Provide the [x, y] coordinate of the cell's center where the given text is located.  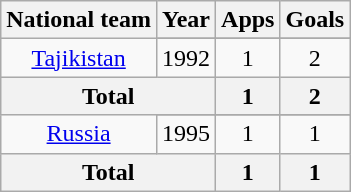
Tajikistan [79, 58]
Russia [79, 134]
Apps [248, 20]
National team [79, 20]
Year [186, 20]
1992 [186, 58]
1995 [186, 134]
Goals [315, 20]
